Scan for the cell matching the given text and deliver its (X, Y) coordinate at center. 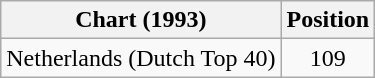
Position (328, 20)
Netherlands (Dutch Top 40) (141, 58)
Chart (1993) (141, 20)
109 (328, 58)
